Detect which cell encompasses the target text, then output its [x, y] center coordinate. 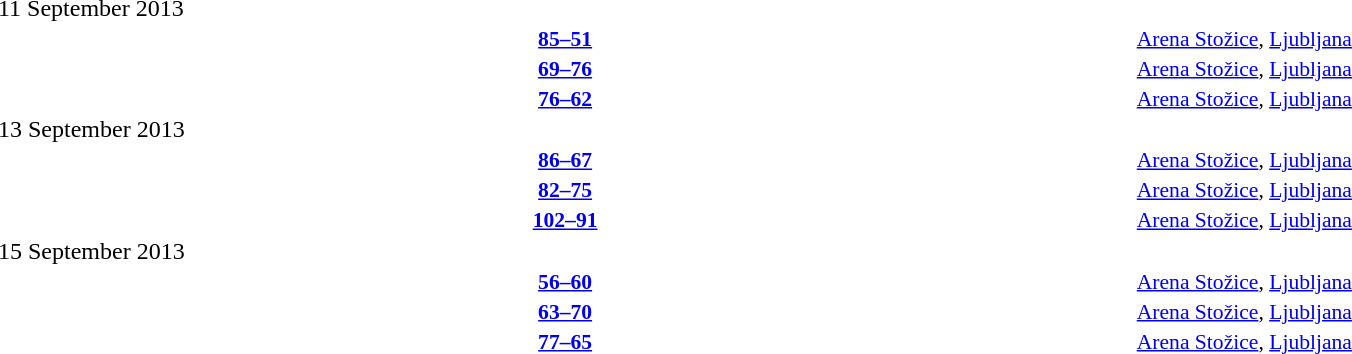
63–70 [566, 312]
76–62 [566, 98]
82–75 [566, 190]
86–67 [566, 160]
69–76 [566, 68]
102–91 [566, 220]
85–51 [566, 38]
56–60 [566, 282]
